Output the (X, Y) coordinate of the center of the cell containing the given text.  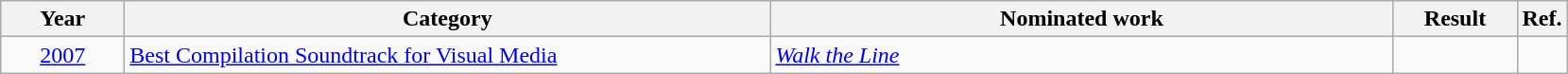
Best Compilation Soundtrack for Visual Media (448, 55)
Year (62, 19)
Ref. (1542, 19)
Walk the Line (1081, 55)
Result (1456, 19)
Category (448, 19)
Nominated work (1081, 19)
2007 (62, 55)
